Locate the cell with the specified text and output its [X, Y] center coordinate. 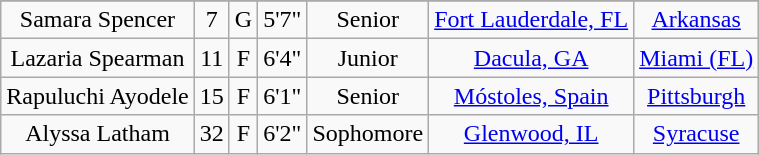
Sophomore [368, 134]
Samara Spencer [98, 20]
Dacula, GA [532, 58]
7 [212, 20]
Alyssa Latham [98, 134]
15 [212, 96]
Móstoles, Spain [532, 96]
Fort Lauderdale, FL [532, 20]
32 [212, 134]
Rapuluchi Ayodele [98, 96]
Syracuse [696, 134]
11 [212, 58]
Glenwood, IL [532, 134]
Pittsburgh [696, 96]
5'7" [282, 20]
6'1" [282, 96]
6'2" [282, 134]
Miami (FL) [696, 58]
Arkansas [696, 20]
6'4" [282, 58]
Lazaria Spearman [98, 58]
G [243, 20]
Junior [368, 58]
